For the text-containing cell, return its midpoint in (x, y) coordinate format. 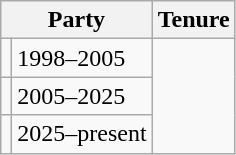
2025–present (82, 134)
1998–2005 (82, 58)
2005–2025 (82, 96)
Tenure (194, 20)
Party (76, 20)
